From the cell containing the given text, extract its center point as [x, y] coordinate. 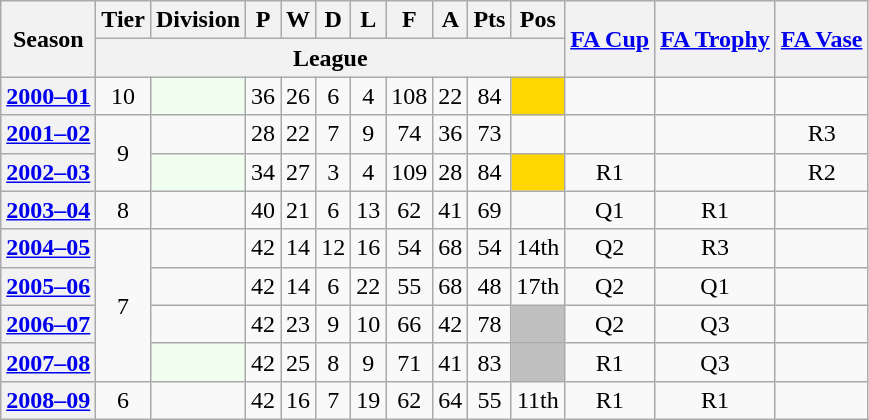
21 [298, 210]
2006–07 [48, 324]
FA Vase [822, 39]
L [368, 20]
78 [490, 324]
13 [368, 210]
12 [334, 248]
73 [490, 134]
P [264, 20]
2007–08 [48, 362]
26 [298, 96]
27 [298, 172]
2008–09 [48, 400]
2001–02 [48, 134]
109 [410, 172]
19 [368, 400]
A [450, 20]
2004–05 [48, 248]
2002–03 [48, 172]
71 [410, 362]
34 [264, 172]
108 [410, 96]
D [334, 20]
3 [334, 172]
2003–04 [48, 210]
23 [298, 324]
2000–01 [48, 96]
64 [450, 400]
2005–06 [48, 286]
FA Trophy [716, 39]
R2 [822, 172]
F [410, 20]
Tier [124, 20]
69 [490, 210]
14th [538, 248]
FA Cup [610, 39]
48 [490, 286]
83 [490, 362]
League [330, 58]
Pos [538, 20]
Pts [490, 20]
Division [198, 20]
Season [48, 39]
66 [410, 324]
40 [264, 210]
74 [410, 134]
17th [538, 286]
W [298, 20]
25 [298, 362]
11th [538, 400]
